Return the [X, Y] coordinate for the center point of the cell that contains the specified text.  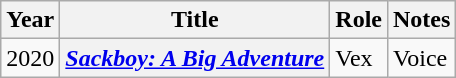
Vex [359, 58]
Year [30, 20]
Notes [421, 20]
2020 [30, 58]
Title [195, 20]
Voice [421, 58]
Role [359, 20]
Sackboy: A Big Adventure [195, 58]
